Return the [x, y] coordinate for the center point of the cell that contains the specified text.  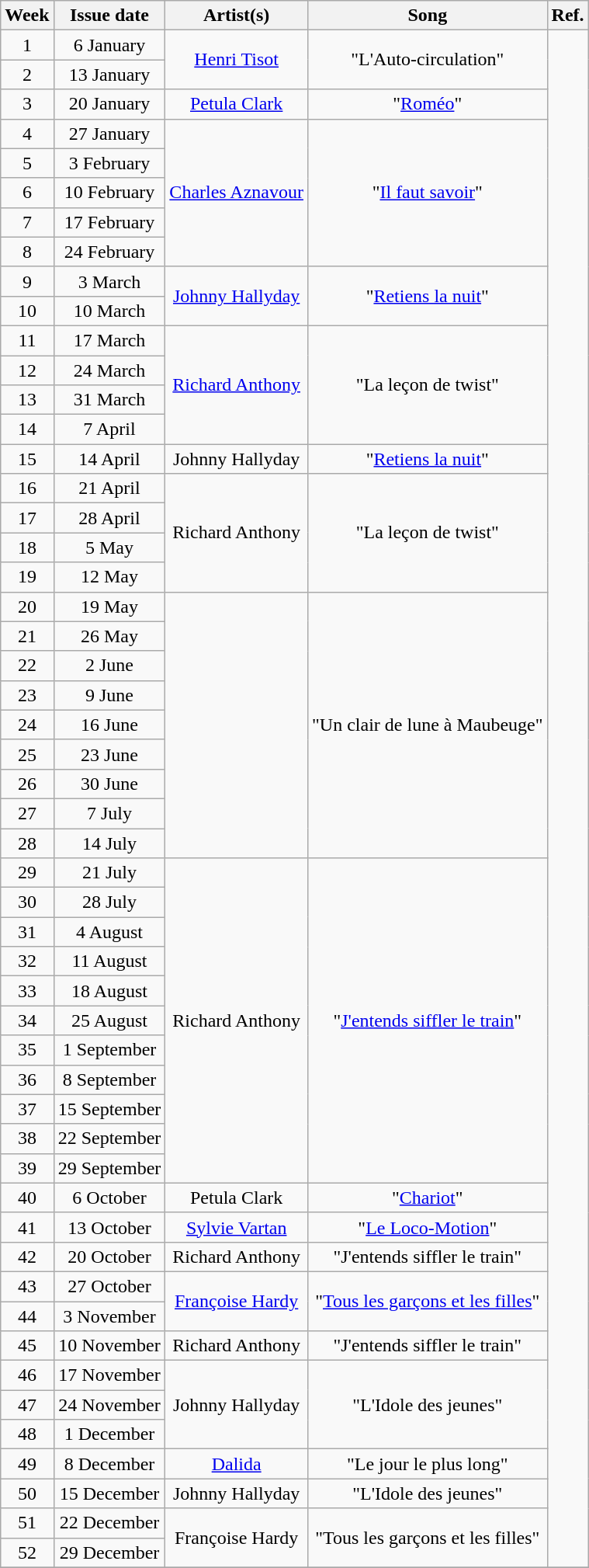
9 June [109, 695]
31 [27, 932]
26 [27, 784]
43 [27, 1286]
21 [27, 636]
Artist(s) [237, 16]
Ref. [568, 16]
3 March [109, 281]
3 November [109, 1316]
48 [27, 1434]
13 October [109, 1227]
19 May [109, 607]
1 September [109, 1050]
10 [27, 311]
"L'Auto-circulation" [428, 60]
22 [27, 666]
11 [27, 340]
Dalida [237, 1464]
1 December [109, 1434]
4 [27, 134]
1 [27, 45]
46 [27, 1375]
28 [27, 843]
17 February [109, 222]
Issue date [109, 16]
28 April [109, 518]
3 [27, 104]
"Il faut savoir" [428, 193]
15 December [109, 1493]
"Le Loco-Motion" [428, 1227]
Song [428, 16]
28 July [109, 902]
44 [27, 1316]
42 [27, 1257]
"Chariot" [428, 1198]
2 [27, 75]
10 November [109, 1346]
35 [27, 1050]
47 [27, 1405]
Henri Tisot [237, 60]
30 [27, 902]
Charles Aznavour [237, 193]
Week [27, 16]
21 April [109, 488]
2 June [109, 666]
17 November [109, 1375]
7 [27, 222]
15 [27, 459]
23 June [109, 754]
8 September [109, 1080]
38 [27, 1139]
36 [27, 1080]
23 [27, 695]
24 November [109, 1405]
52 [27, 1552]
25 August [109, 1020]
40 [27, 1198]
18 August [109, 991]
14 [27, 429]
34 [27, 1020]
12 [27, 370]
"Le jour le plus long" [428, 1464]
33 [27, 991]
29 December [109, 1552]
"Roméo" [428, 104]
50 [27, 1493]
19 [27, 577]
14 July [109, 843]
25 [27, 754]
27 January [109, 134]
18 [27, 548]
21 July [109, 873]
13 January [109, 75]
6 January [109, 45]
22 September [109, 1139]
24 February [109, 252]
32 [27, 961]
29 September [109, 1168]
11 August [109, 961]
30 June [109, 784]
24 [27, 725]
31 March [109, 400]
41 [27, 1227]
39 [27, 1168]
13 [27, 400]
3 February [109, 163]
15 September [109, 1109]
16 June [109, 725]
49 [27, 1464]
6 October [109, 1198]
24 March [109, 370]
5 May [109, 548]
12 May [109, 577]
5 [27, 163]
29 [27, 873]
10 February [109, 193]
9 [27, 281]
27 October [109, 1286]
37 [27, 1109]
8 [27, 252]
51 [27, 1523]
20 [27, 607]
17 March [109, 340]
"Un clair de lune à Maubeuge" [428, 725]
14 April [109, 459]
20 January [109, 104]
22 December [109, 1523]
45 [27, 1346]
7 July [109, 813]
Sylvie Vartan [237, 1227]
27 [27, 813]
6 [27, 193]
8 December [109, 1464]
17 [27, 518]
16 [27, 488]
26 May [109, 636]
10 March [109, 311]
20 October [109, 1257]
4 August [109, 932]
7 April [109, 429]
